Locate the cell with the specified text and output its [X, Y] center coordinate. 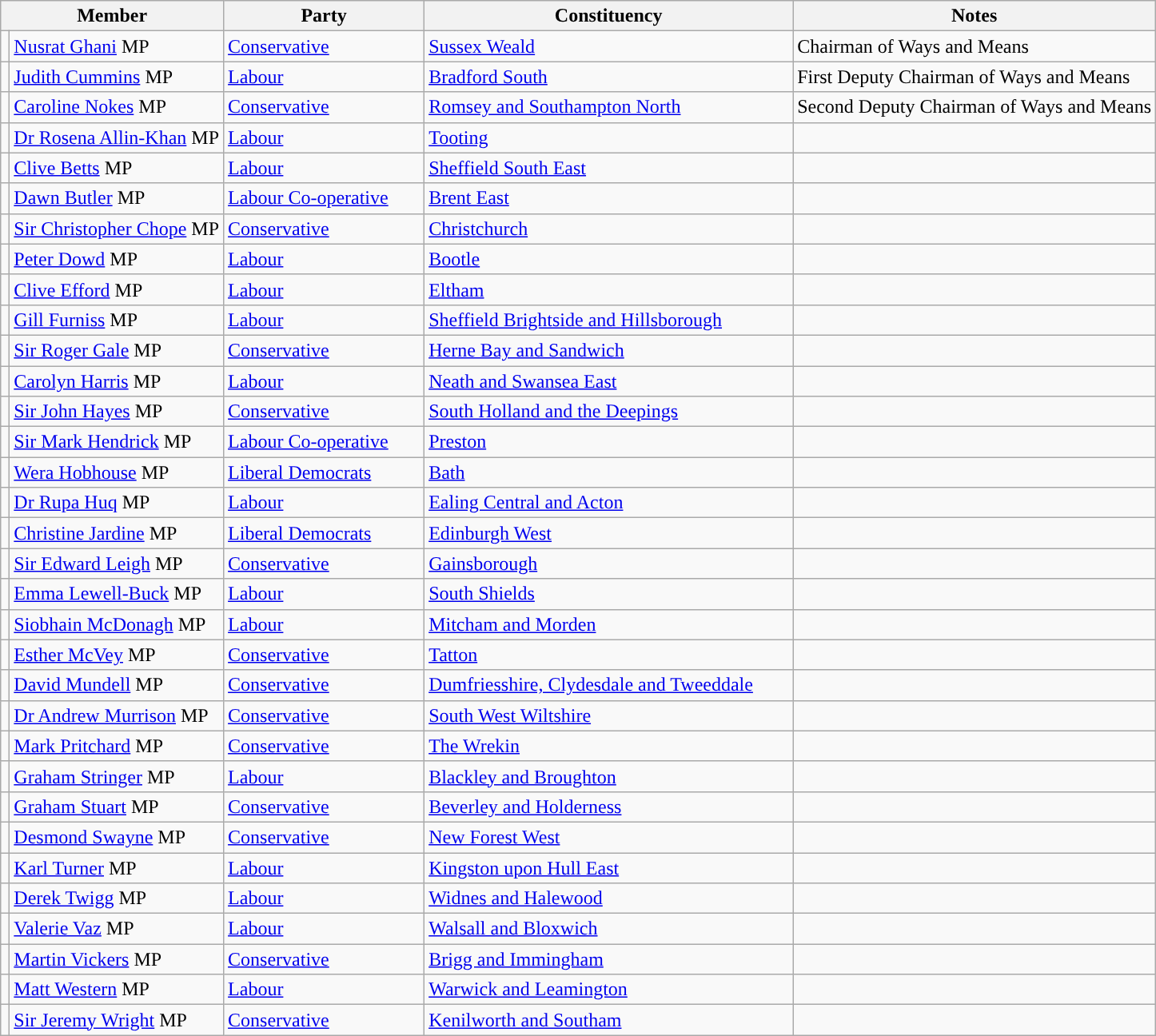
Dr Rupa Huq MP [117, 503]
Wera Hobhouse MP [117, 472]
Tooting [609, 137]
Graham Stringer MP [117, 776]
Graham Stuart MP [117, 807]
Notes [975, 16]
Peter Dowd MP [117, 259]
South Holland and the Deepings [609, 412]
Tatton [609, 655]
Derek Twigg MP [117, 899]
Caroline Nokes MP [117, 107]
Gill Furniss MP [117, 320]
David Mundell MP [117, 685]
Martin Vickers MP [117, 959]
Ealing Central and Acton [609, 503]
Desmond Swayne MP [117, 837]
Preston [609, 442]
Party [325, 16]
Bootle [609, 259]
Sir Mark Hendrick MP [117, 442]
Carolyn Harris MP [117, 381]
Kenilworth and Southam [609, 1020]
Chairman of Ways and Means [975, 46]
Sussex Weald [609, 46]
Widnes and Halewood [609, 899]
Valerie Vaz MP [117, 929]
Constituency [609, 16]
Blackley and Broughton [609, 776]
Clive Efford MP [117, 289]
Emma Lewell-Buck MP [117, 594]
Second Deputy Chairman of Ways and Means [975, 107]
Neath and Swansea East [609, 381]
Herne Bay and Sandwich [609, 350]
Bradford South [609, 77]
Dumfriesshire, Clydesdale and Tweeddale [609, 685]
Sir Roger Gale MP [117, 350]
Christchurch [609, 229]
The Wrekin [609, 746]
Dr Rosena Allin-Khan MP [117, 137]
Esther McVey MP [117, 655]
Dawn Butler MP [117, 198]
Warwick and Leamington [609, 990]
Nusrat Ghani MP [117, 46]
Member [112, 16]
Sir John Hayes MP [117, 412]
Brigg and Immingham [609, 959]
Mitcham and Morden [609, 624]
South West Wiltshire [609, 715]
Bath [609, 472]
Judith Cummins MP [117, 77]
Romsey and Southampton North [609, 107]
South Shields [609, 594]
Sheffield South East [609, 168]
Eltham [609, 289]
Christine Jardine MP [117, 533]
Sheffield Brightside and Hillsborough [609, 320]
First Deputy Chairman of Ways and Means [975, 77]
Beverley and Holderness [609, 807]
Kingston upon Hull East [609, 867]
Siobhain McDonagh MP [117, 624]
Matt Western MP [117, 990]
Mark Pritchard MP [117, 746]
Clive Betts MP [117, 168]
Walsall and Bloxwich [609, 929]
Gainsborough [609, 564]
Sir Edward Leigh MP [117, 564]
Edinburgh West [609, 533]
Sir Jeremy Wright MP [117, 1020]
Karl Turner MP [117, 867]
Brent East [609, 198]
Sir Christopher Chope MP [117, 229]
New Forest West [609, 837]
Dr Andrew Murrison MP [117, 715]
